Determine the (X, Y) coordinate at the center of the cell enclosing the given text.  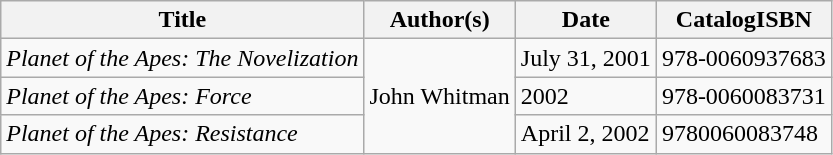
978-0060937683 (744, 58)
CatalogISBN (744, 20)
Author(s) (440, 20)
John Whitman (440, 96)
Planet of the Apes: Force (182, 96)
July 31, 2001 (586, 58)
Planet of the Apes: Resistance (182, 134)
April 2, 2002 (586, 134)
Planet of the Apes: The Novelization (182, 58)
978-0060083731 (744, 96)
Title (182, 20)
2002 (586, 96)
Date (586, 20)
9780060083748 (744, 134)
